Identify which cell holds the provided text, then report its (X, Y) central coordinate. 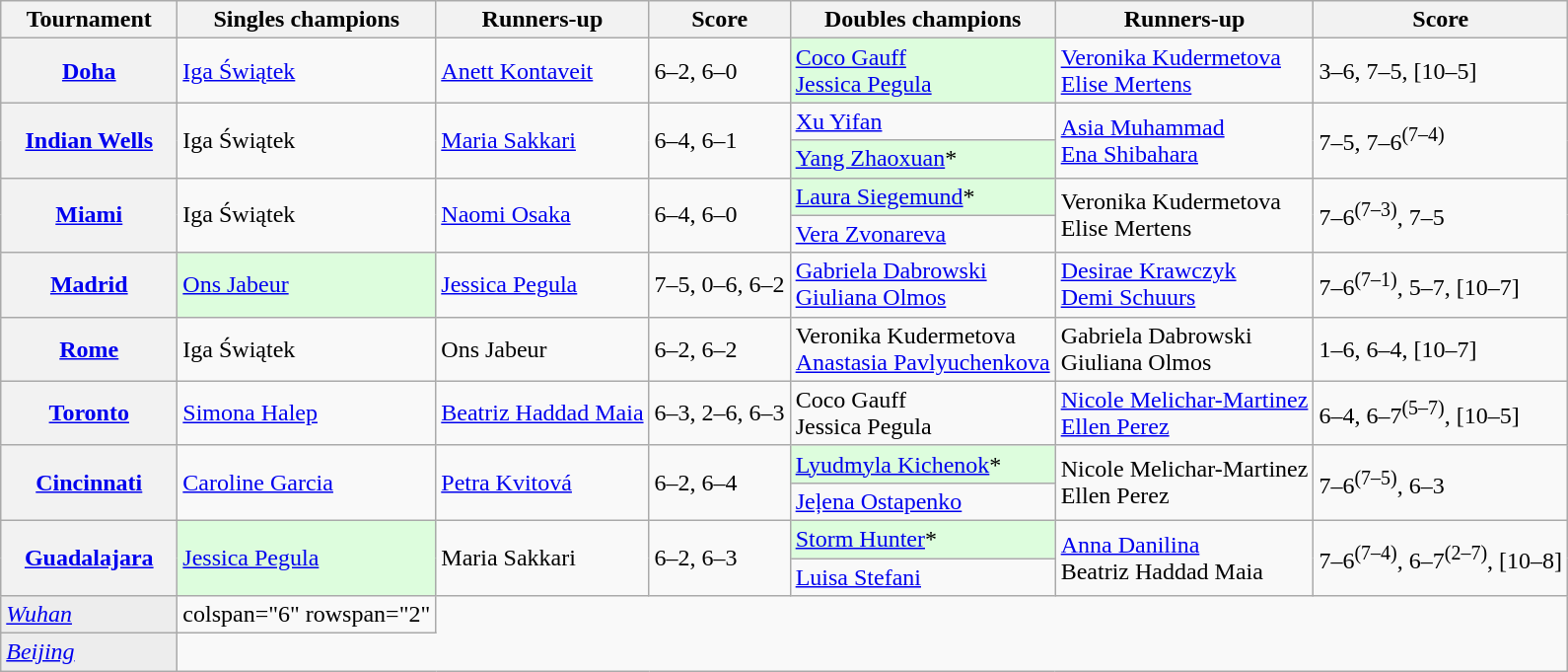
Naomi Osaka (542, 215)
7–6(7–5), 6–3 (1441, 483)
Luisa Stefani (923, 577)
Wuhan (89, 615)
Veronika Kudermetova Anastasia Pavlyuchenkova (923, 349)
6–2, 6–3 (720, 558)
Toronto (89, 412)
6–4, 6–0 (720, 215)
Miami (89, 215)
Doha (89, 71)
6–3, 2–6, 6–3 (720, 412)
Vera Zvonareva (923, 234)
Petra Kvitová (542, 483)
Jeļena Ostapenko (923, 501)
Guadalajara (89, 558)
6–2, 6–4 (720, 483)
7–5, 0–6, 6–2 (720, 284)
Xu Yifan (923, 121)
7–5, 7–6(7–4) (1441, 140)
Laura Siegemund* (923, 196)
Doubles champions (923, 20)
Madrid (89, 284)
Desirae Krawczyk Demi Schuurs (1184, 284)
Anett Kontaveit (542, 71)
6–2, 6–0 (720, 71)
7–6(7–4), 6–7(2–7), [10–8] (1441, 558)
6–2, 6–2 (720, 349)
7–6(7–1), 5–7, [10–7] (1441, 284)
6–4, 6–1 (720, 140)
6–4, 6–7(5–7), [10–5] (1441, 412)
Simona Halep (307, 412)
Beatriz Haddad Maia (542, 412)
1–6, 6–4, [10–7] (1441, 349)
Yang Zhaoxuan* (923, 159)
Indian Wells (89, 140)
Storm Hunter* (923, 539)
Lyudmyla Kichenok* (923, 464)
Tournament (89, 20)
3–6, 7–5, [10–5] (1441, 71)
7–6(7–3), 7–5 (1441, 215)
Rome (89, 349)
Anna Danilina Beatriz Haddad Maia (1184, 558)
Asia Muhammad Ena Shibahara (1184, 140)
Singles champions (307, 20)
Cincinnati (89, 483)
colspan="6" rowspan="2" (307, 615)
Beijing (89, 652)
Caroline Garcia (307, 483)
